Find where the given text appears and provide that cell's center as [x, y] coordinate. 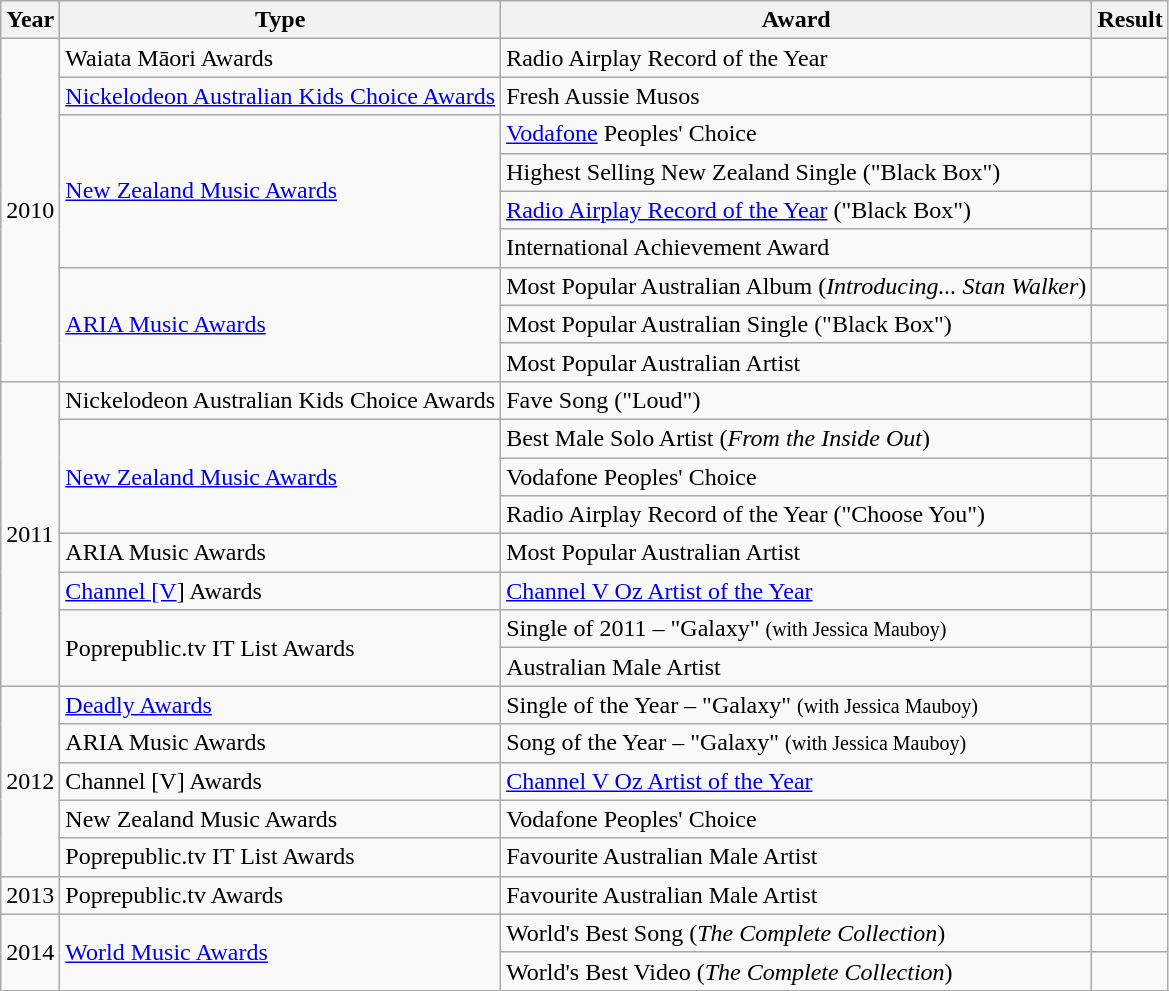
Year [30, 20]
2012 [30, 781]
Award [796, 20]
International Achievement Award [796, 248]
Single of the Year – "Galaxy" (with Jessica Mauboy) [796, 705]
Most Popular Australian Album (Introducing... Stan Walker) [796, 286]
Fresh Aussie Musos [796, 96]
Radio Airplay Record of the Year ("Choose You") [796, 515]
World's Best Video (The Complete Collection) [796, 971]
Song of the Year – "Galaxy" (with Jessica Mauboy) [796, 743]
2010 [30, 210]
Radio Airplay Record of the Year [796, 58]
Result [1130, 20]
Highest Selling New Zealand Single ("Black Box") [796, 172]
Single of 2011 – "Galaxy" (with Jessica Mauboy) [796, 629]
2011 [30, 533]
Waiata Māori Awards [280, 58]
Deadly Awards [280, 705]
Best Male Solo Artist (From the Inside Out) [796, 438]
Radio Airplay Record of the Year ("Black Box") [796, 210]
Australian Male Artist [796, 667]
2014 [30, 952]
2013 [30, 895]
Poprepublic.tv Awards [280, 895]
World's Best Song (The Complete Collection) [796, 933]
Fave Song ("Loud") [796, 400]
Most Popular Australian Single ("Black Box") [796, 324]
World Music Awards [280, 952]
Type [280, 20]
